Provide the (x, y) coordinate of the cell's center where the given text is located.  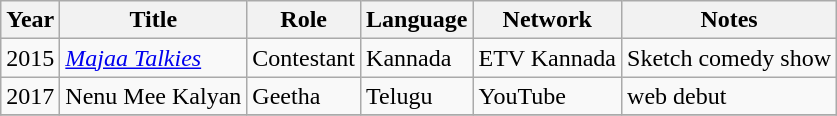
Majaa Talkies (154, 58)
ETV Kannada (548, 58)
Language (417, 20)
Notes (730, 20)
Sketch comedy show (730, 58)
2017 (30, 96)
Title (154, 20)
web debut (730, 96)
Network (548, 20)
Kannada (417, 58)
Role (304, 20)
YouTube (548, 96)
Telugu (417, 96)
Contestant (304, 58)
Year (30, 20)
Nenu Mee Kalyan (154, 96)
2015 (30, 58)
Geetha (304, 96)
